Capture the cell that displays the provided text and extract its [x, y] central coordinate. 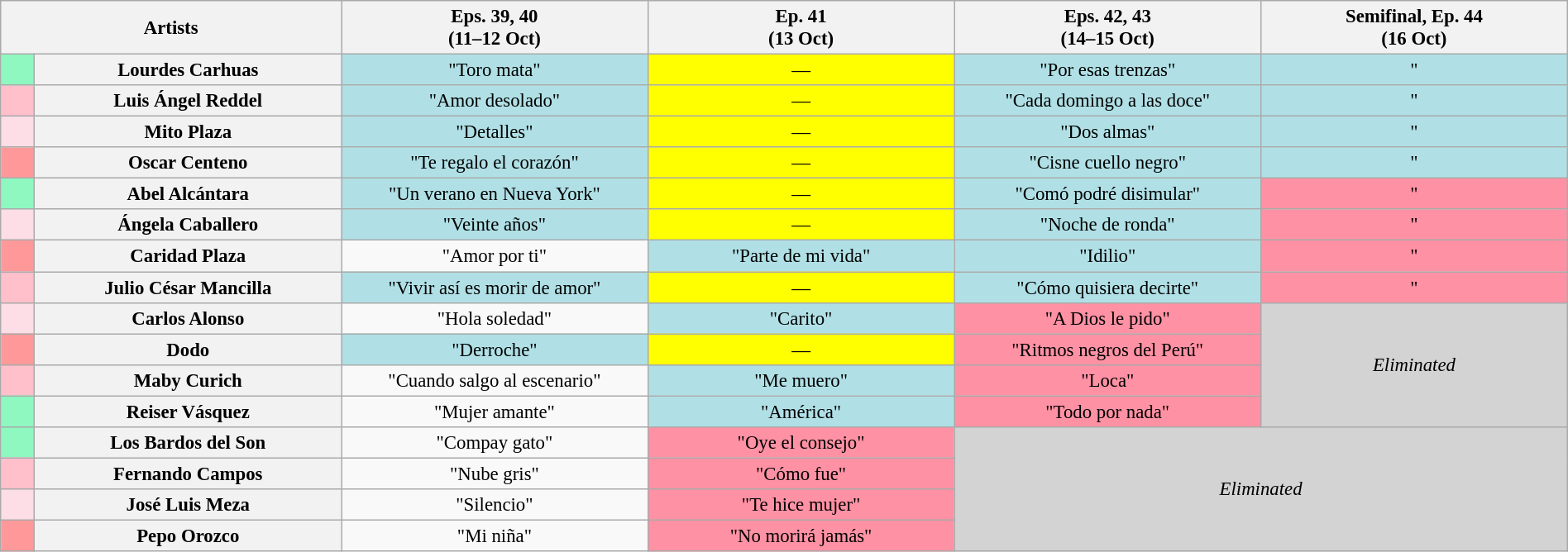
"Silencio" [495, 505]
"Toro mata" [495, 70]
Caridad Plaza [189, 256]
"Hola soledad" [495, 318]
Semifinal, Ep. 44(16 Oct) [1414, 28]
"Mi niña" [495, 535]
"Todo por nada" [1108, 412]
"Vivir así es morir de amor" [495, 288]
Eps. 42, 43(14–15 Oct) [1108, 28]
"Te hice mujer" [801, 505]
"Ritmos negros del Perú" [1108, 350]
Pepo Orozco [189, 535]
"Derroche" [495, 350]
"Dos almas" [1108, 132]
"Cuando salgo al escenario" [495, 380]
Dodo [189, 350]
Mito Plaza [189, 132]
"A Dios le pido" [1108, 318]
"Veinte años" [495, 226]
"Compay gato" [495, 443]
"Te regalo el corazón" [495, 163]
Ángela Caballero [189, 226]
Maby Curich [189, 380]
"Amor desolado" [495, 101]
"No morirá jamás" [801, 535]
Eps. 39, 40(11–12 Oct) [495, 28]
Carlos Alonso [189, 318]
Lourdes Carhuas [189, 70]
Ep. 41(13 Oct) [801, 28]
Fernando Campos [189, 473]
"Idilio" [1108, 256]
"Noche de ronda" [1108, 226]
"Por esas trenzas" [1108, 70]
Oscar Centeno [189, 163]
"Mujer amante" [495, 412]
"Oye el consejo" [801, 443]
Julio César Mancilla [189, 288]
"Cómo fue" [801, 473]
"Comó podré disimular" [1108, 194]
Artists [171, 28]
"Un verano en Nueva York" [495, 194]
Abel Alcántara [189, 194]
"Parte de mi vida" [801, 256]
"Cómo quisiera decirte" [1108, 288]
Reiser Vásquez [189, 412]
"Me muero" [801, 380]
"Detalles" [495, 132]
Los Bardos del Son [189, 443]
"América" [801, 412]
"Carito" [801, 318]
"Nube gris" [495, 473]
José Luis Meza [189, 505]
Luis Ángel Reddel [189, 101]
"Loca" [1108, 380]
"Cada domingo a las doce" [1108, 101]
"Amor por ti" [495, 256]
"Cisne cuello negro" [1108, 163]
